Scan for the cell matching the given text and deliver its (X, Y) coordinate at center. 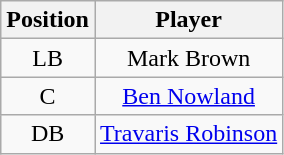
LB (48, 58)
Mark Brown (188, 58)
Ben Nowland (188, 96)
Travaris Robinson (188, 134)
Position (48, 20)
Player (188, 20)
DB (48, 134)
C (48, 96)
